Output the [X, Y] coordinate of the center of the cell containing the given text.  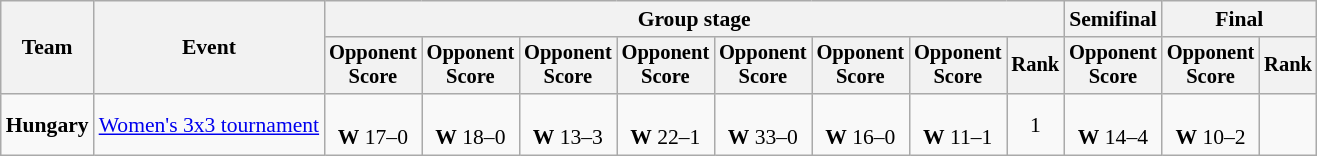
Event [210, 48]
W 14–4 [1113, 124]
W 16–0 [860, 124]
W 11–1 [958, 124]
1 [1035, 124]
W 33–0 [762, 124]
Semifinal [1113, 19]
Final [1240, 19]
Hungary [48, 124]
W 22–1 [666, 124]
W 13–3 [568, 124]
W 18–0 [470, 124]
W 17–0 [372, 124]
Group stage [694, 19]
W 10–2 [1210, 124]
Women's 3x3 tournament [210, 124]
Team [48, 48]
